Determine the [x, y] coordinate at the center of the cell enclosing the given text.  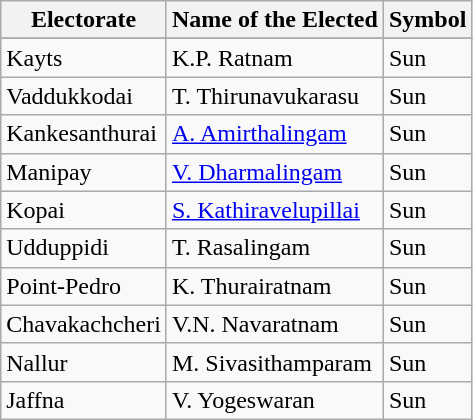
Chavakachcheri [84, 324]
T. Rasalingam [274, 248]
V. Dharmalingam [274, 172]
T. Thirunavukarasu [274, 96]
Kayts [84, 58]
Nallur [84, 362]
Electorate [84, 20]
Kankesanthurai [84, 134]
V. Yogeswaran [274, 400]
Name of the Elected [274, 20]
Vaddukkodai [84, 96]
A. Amirthalingam [274, 134]
M. Sivasithamparam [274, 362]
K. Thurairatnam [274, 286]
Jaffna [84, 400]
Manipay [84, 172]
Point-Pedro [84, 286]
S. Kathiravelupillai [274, 210]
Udduppidi [84, 248]
Kopai [84, 210]
V.N. Navaratnam [274, 324]
K.P. Ratnam [274, 58]
Symbol [427, 20]
